Search for the cell housing the specified text and yield its [X, Y] center coordinate. 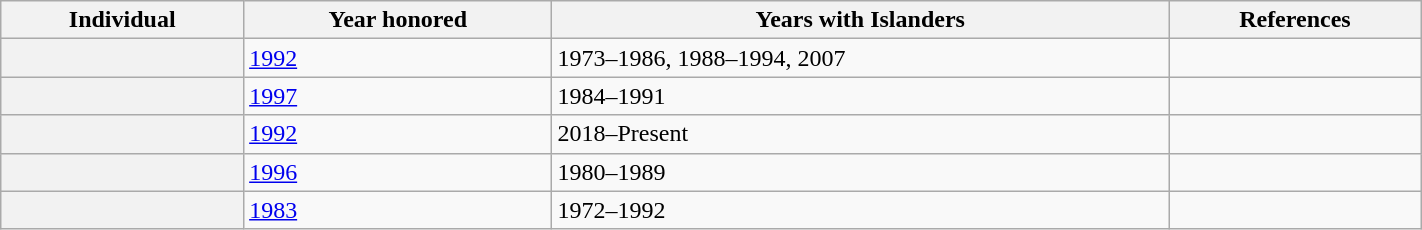
References [1296, 20]
Year honored [398, 20]
1980–1989 [860, 172]
1983 [398, 210]
1984–1991 [860, 96]
2018–Present [860, 134]
Individual [122, 20]
1973–1986, 1988–1994, 2007 [860, 58]
Years with Islanders [860, 20]
1972–1992 [860, 210]
1997 [398, 96]
1996 [398, 172]
